Return [X, Y] of the center of cell containing provided text 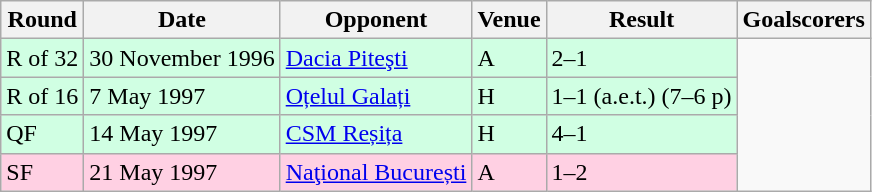
14 May 1997 [182, 134]
QF [42, 134]
R of 32 [42, 58]
Dacia Piteşti [376, 58]
4–1 [642, 134]
Venue [509, 20]
Naţional București [376, 172]
CSM Reșița [376, 134]
Round [42, 20]
7 May 1997 [182, 96]
Oțelul Galați [376, 96]
Date [182, 20]
2–1 [642, 58]
SF [42, 172]
21 May 1997 [182, 172]
Result [642, 20]
R of 16 [42, 96]
1–2 [642, 172]
1–1 (a.e.t.) (7–6 p) [642, 96]
Goalscorers [804, 20]
Opponent [376, 20]
30 November 1996 [182, 58]
